Find where the given text appears and provide that cell's center as [X, Y] coordinate. 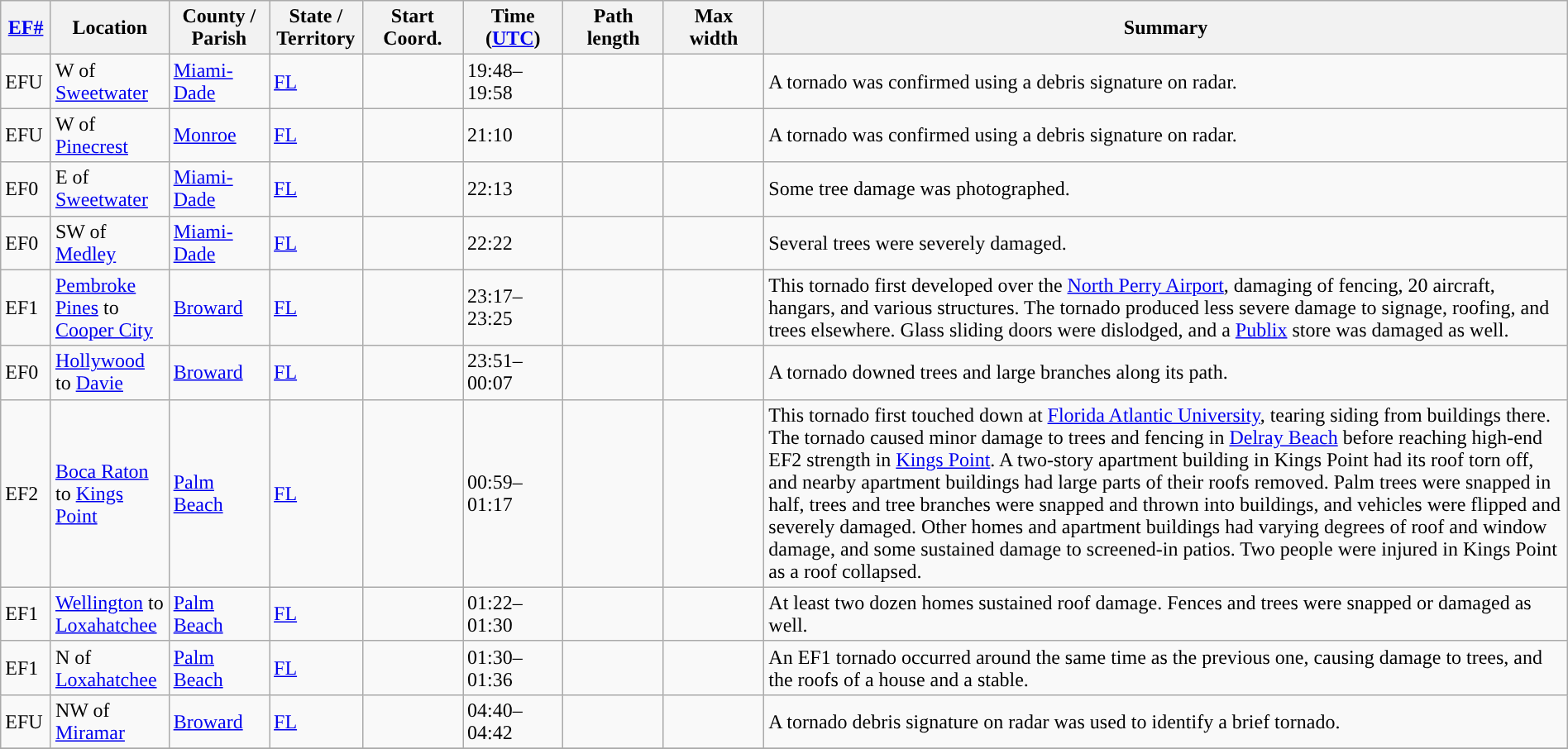
Summary [1166, 28]
EF# [26, 28]
A tornado downed trees and large branches along its path. [1166, 372]
21:10 [513, 136]
Max width [713, 28]
At least two dozen homes sustained roof damage. Fences and trees were snapped or damaged as well. [1166, 613]
Wellington to Loxahatchee [109, 613]
Location [109, 28]
SW of Medley [109, 243]
22:22 [513, 243]
00:59–01:17 [513, 493]
19:48–19:58 [513, 81]
Monroe [218, 136]
01:22–01:30 [513, 613]
An EF1 tornado occurred around the same time as the previous one, causing damage to trees, and the roofs of a house and a stable. [1166, 668]
State / Territory [316, 28]
Time (UTC) [513, 28]
W of Pinecrest [109, 136]
22:13 [513, 188]
EF2 [26, 493]
Start Coord. [412, 28]
Several trees were severely damaged. [1166, 243]
Pembroke Pines to Cooper City [109, 308]
A tornado debris signature on radar was used to identify a brief tornado. [1166, 721]
Boca Raton to Kings Point [109, 493]
NW of Miramar [109, 721]
Path length [614, 28]
Some tree damage was photographed. [1166, 188]
23:17–23:25 [513, 308]
E of Sweetwater [109, 188]
Hollywood to Davie [109, 372]
N of Loxahatchee [109, 668]
01:30–01:36 [513, 668]
W of Sweetwater [109, 81]
23:51–00:07 [513, 372]
County / Parish [218, 28]
04:40–04:42 [513, 721]
